Detect which cell encompasses the target text, then output its (X, Y) center coordinate. 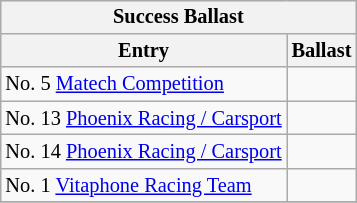
Success Ballast (178, 17)
No. 13 Phoenix Racing / Carsport (143, 118)
No. 1 Vitaphone Racing Team (143, 185)
No. 5 Matech Competition (143, 84)
Entry (143, 51)
No. 14 Phoenix Racing / Carsport (143, 152)
Ballast (322, 51)
